Detect which cell encompasses the target text, then output its [X, Y] center coordinate. 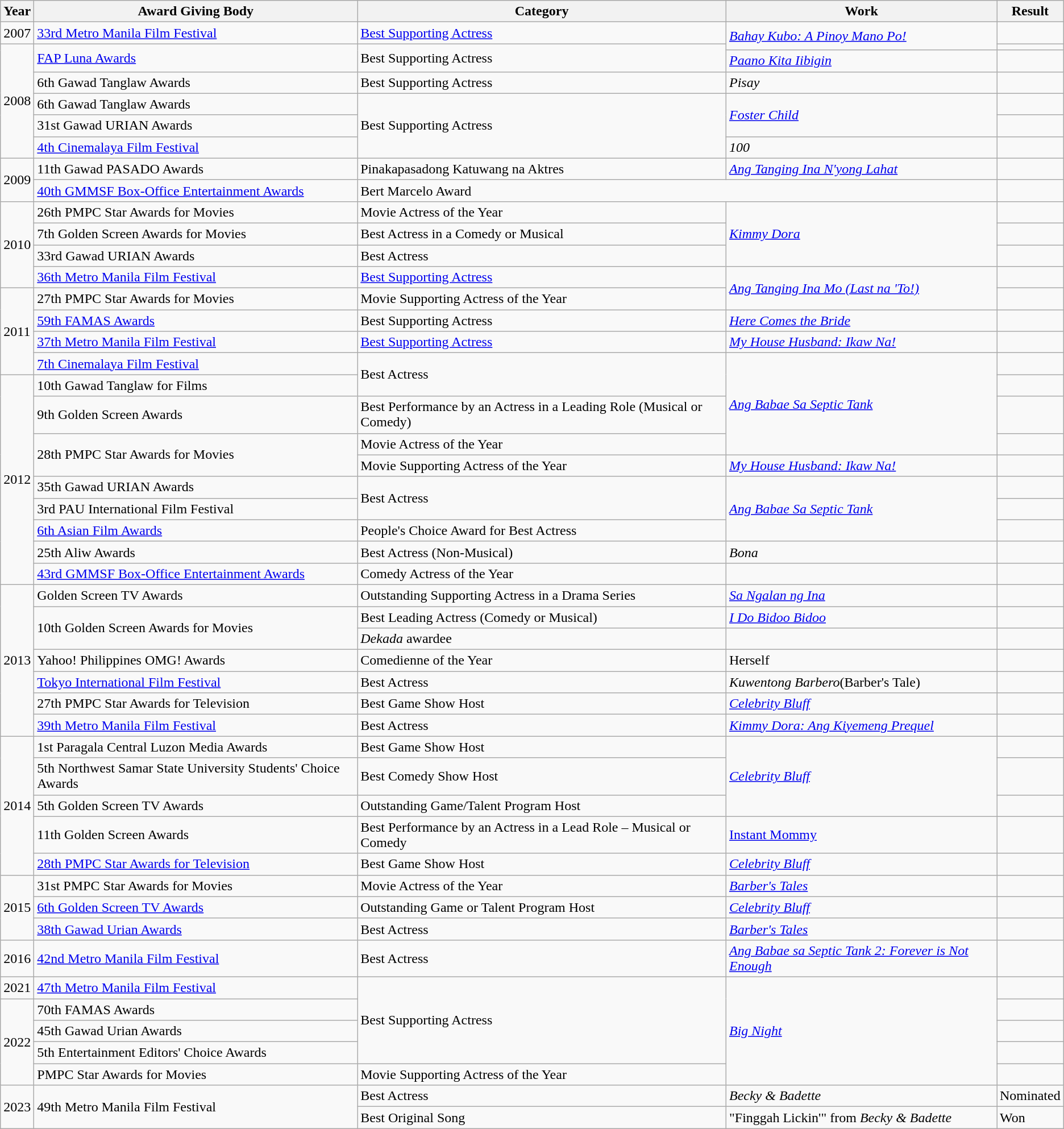
Sa Ngalan ng Ina [861, 595]
2022 [17, 1041]
2009 [17, 180]
Comedienne of the Year [542, 661]
Becky & Badette [861, 1096]
2016 [17, 958]
Paano Kita Iibigin [861, 61]
2023 [17, 1107]
Best Performance by an Actress in a Leading Role (Musical or Comedy) [542, 415]
43rd GMMSF Box-Office Entertainment Awards [196, 574]
2007 [17, 33]
Pisay [861, 82]
36th Metro Manila Film Festival [196, 277]
33rd Gawad URIAN Awards [196, 255]
6th Asian Film Awards [196, 530]
28th PMPC Star Awards for Television [196, 864]
38th Gawad Urian Awards [196, 929]
PMPC Star Awards for Movies [196, 1074]
Category [542, 11]
Pinakapasadong Katuwang na Aktres [542, 169]
Best Leading Actress (Comedy or Musical) [542, 617]
9th Golden Screen Awards [196, 415]
5th Northwest Samar State University Students' Choice Awards [196, 777]
2015 [17, 907]
49th Metro Manila Film Festival [196, 1107]
Bona [861, 552]
26th PMPC Star Awards for Movies [196, 212]
Yahoo! Philippines OMG! Awards [196, 661]
31st Gawad URIAN Awards [196, 126]
39th Metro Manila Film Festival [196, 725]
Tokyo International Film Festival [196, 682]
2011 [17, 331]
45th Gawad Urian Awards [196, 1031]
2021 [17, 987]
5th Entertainment Editors' Choice Awards [196, 1053]
4th Cinemalaya Film Festival [196, 147]
6th Golden Screen TV Awards [196, 907]
Best Actress in a Comedy or Musical [542, 234]
2010 [17, 244]
Outstanding Supporting Actress in a Drama Series [542, 595]
3rd PAU International Film Festival [196, 509]
100 [861, 147]
11th Golden Screen Awards [196, 835]
Dekada awardee [542, 639]
Best Comedy Show Host [542, 777]
Kuwentong Barbero(Barber's Tale) [861, 682]
27th PMPC Star Awards for Television [196, 704]
70th FAMAS Awards [196, 1009]
2008 [17, 101]
Best Performance by an Actress in a Lead Role – Musical or Comedy [542, 835]
27th PMPC Star Awards for Movies [196, 299]
Work [861, 11]
2012 [17, 480]
Best Actress (Non-Musical) [542, 552]
Year [17, 11]
Instant Mommy [861, 835]
5th Golden Screen TV Awards [196, 806]
10th Gawad Tanglaw for Films [196, 385]
Best Original Song [542, 1118]
37th Metro Manila Film Festival [196, 342]
42nd Metro Manila Film Festival [196, 958]
Nominated [1030, 1096]
Award Giving Body [196, 11]
"Finggah Lickin'" from Becky & Badette [861, 1118]
33rd Metro Manila Film Festival [196, 33]
Ang Tanging Ina Mo (Last na 'To!) [861, 288]
Kimmy Dora [861, 234]
Comedy Actress of the Year [542, 574]
Golden Screen TV Awards [196, 595]
Bahay Kubo: A Pinoy Mano Po! [861, 36]
People's Choice Award for Best Actress [542, 530]
Result [1030, 11]
Outstanding Game/Talent Program Host [542, 806]
11th Gawad PASADO Awards [196, 169]
Kimmy Dora: Ang Kiyemeng Prequel [861, 725]
25th Aliw Awards [196, 552]
7th Golden Screen Awards for Movies [196, 234]
FAP Luna Awards [196, 58]
7th Cinemalaya Film Festival [196, 364]
47th Metro Manila Film Festival [196, 987]
40th GMMSF Box-Office Entertainment Awards [196, 190]
Here Comes the Bride [861, 321]
Herself [861, 661]
1st Paragala Central Luzon Media Awards [196, 747]
10th Golden Screen Awards for Movies [196, 628]
Outstanding Game or Talent Program Host [542, 907]
31st PMPC Star Awards for Movies [196, 886]
Big Night [861, 1031]
Won [1030, 1118]
Ang Tanging Ina N'yong Lahat [861, 169]
28th PMPC Star Awards for Movies [196, 455]
2014 [17, 806]
2013 [17, 660]
Ang Babae sa Septic Tank 2: Forever is Not Enough [861, 958]
Bert Marcelo Award [678, 190]
Foster Child [861, 115]
35th Gawad URIAN Awards [196, 487]
I Do Bidoo Bidoo [861, 617]
59th FAMAS Awards [196, 321]
